For the text-containing cell, return its midpoint in (x, y) coordinate format. 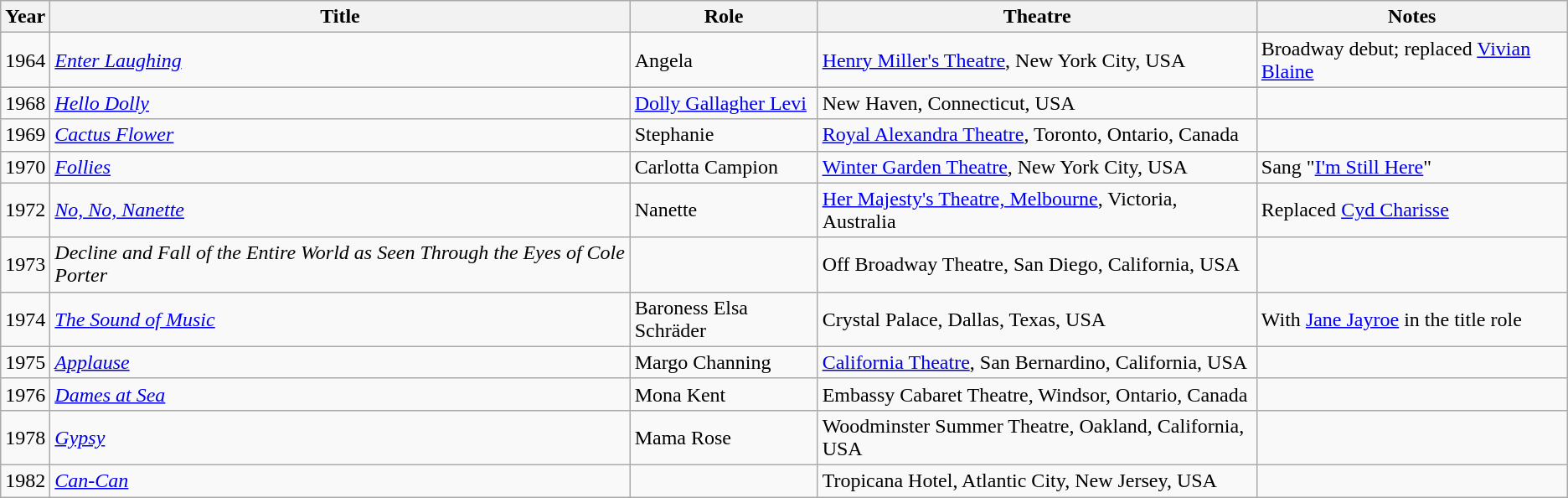
Woodminster Summer Theatre, Oakland, California, USA (1037, 438)
Embassy Cabaret Theatre, Windsor, Ontario, Canada (1037, 394)
Applause (340, 362)
California Theatre, San Bernardino, California, USA (1037, 362)
Hello Dolly (340, 103)
Mona Kent (724, 394)
Notes (1412, 17)
Theatre (1037, 17)
New Haven, Connecticut, USA (1037, 103)
Off Broadway Theatre, San Diego, California, USA (1037, 265)
Follies (340, 167)
Decline and Fall of the Entire World as Seen Through the Eyes of Cole Porter (340, 265)
The Sound of Music (340, 319)
Nanette (724, 210)
Angela (724, 60)
Margo Channing (724, 362)
Year (25, 17)
Carlotta Campion (724, 167)
Enter Laughing (340, 60)
Winter Garden Theatre, New York City, USA (1037, 167)
1973 (25, 265)
Mama Rose (724, 438)
Broadway debut; replaced Vivian Blaine (1412, 60)
Her Majesty's Theatre, Melbourne, Victoria, Australia (1037, 210)
1968 (25, 103)
1969 (25, 135)
Stephanie (724, 135)
1975 (25, 362)
Crystal Palace, Dallas, Texas, USA (1037, 319)
Sang "I'm Still Here" (1412, 167)
Replaced Cyd Charisse (1412, 210)
Can-Can (340, 480)
Cactus Flower (340, 135)
Dames at Sea (340, 394)
1974 (25, 319)
1964 (25, 60)
1978 (25, 438)
No, No, Nanette (340, 210)
1972 (25, 210)
1976 (25, 394)
Baroness Elsa Schräder (724, 319)
With Jane Jayroe in the title role (1412, 319)
Role (724, 17)
1982 (25, 480)
Dolly Gallagher Levi (724, 103)
Henry Miller's Theatre, New York City, USA (1037, 60)
Title (340, 17)
1970 (25, 167)
Gypsy (340, 438)
Tropicana Hotel, Atlantic City, New Jersey, USA (1037, 480)
Royal Alexandra Theatre, Toronto, Ontario, Canada (1037, 135)
